Scan for the cell matching the given text and deliver its (X, Y) coordinate at center. 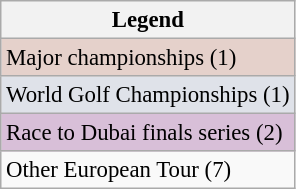
Other European Tour (7) (148, 170)
World Golf Championships (1) (148, 95)
Legend (148, 20)
Race to Dubai finals series (2) (148, 133)
Major championships (1) (148, 58)
